Output the [X, Y] coordinate of the center of the cell containing the given text.  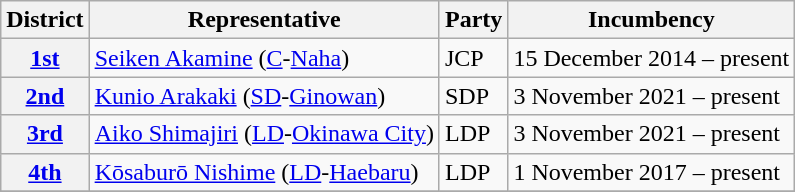
3rd [45, 134]
1 November 2017 – present [652, 172]
Kunio Arakaki (SD-Ginowan) [264, 96]
Aiko Shimajiri (LD-Okinawa City) [264, 134]
Kōsaburō Nishime (LD-Haebaru) [264, 172]
2nd [45, 96]
1st [45, 58]
Representative [264, 20]
SDP [473, 96]
Seiken Akamine (C-Naha) [264, 58]
4th [45, 172]
District [45, 20]
JCP [473, 58]
Incumbency [652, 20]
15 December 2014 – present [652, 58]
Party [473, 20]
